Scan for the cell matching the given text and deliver its (X, Y) coordinate at center. 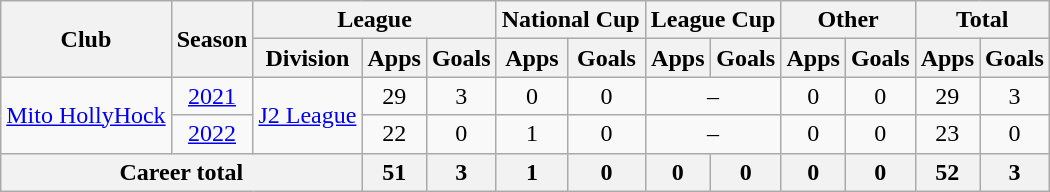
Season (212, 39)
Career total (182, 172)
League (374, 20)
Mito HollyHock (86, 115)
National Cup (570, 20)
Total (982, 20)
52 (947, 172)
23 (947, 134)
J2 League (308, 115)
2022 (212, 134)
Club (86, 39)
Other (848, 20)
2021 (212, 96)
League Cup (713, 20)
22 (394, 134)
51 (394, 172)
Division (308, 58)
